For the text-containing cell, return its midpoint in (X, Y) coordinate format. 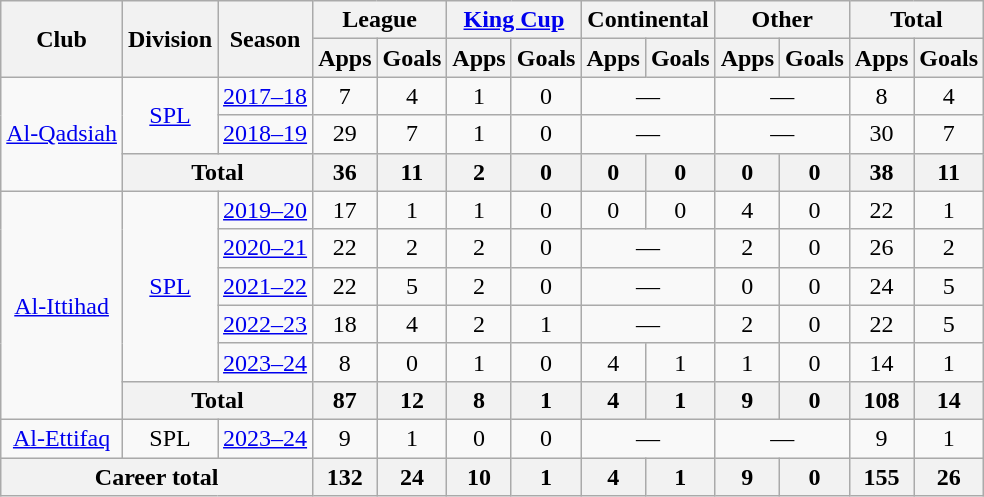
155 (881, 477)
10 (479, 477)
2017–18 (266, 96)
30 (881, 134)
12 (412, 400)
Career total (157, 477)
Continental (648, 20)
38 (881, 172)
132 (345, 477)
King Cup (514, 20)
29 (345, 134)
36 (345, 172)
Division (170, 39)
17 (345, 210)
Club (62, 39)
108 (881, 400)
2022–23 (266, 324)
87 (345, 400)
League (380, 20)
2019–20 (266, 210)
2020–21 (266, 248)
Other (782, 20)
2018–19 (266, 134)
Al-Ittihad (62, 305)
Season (266, 39)
Al-Qadsiah (62, 134)
2021–22 (266, 286)
Al-Ettifaq (62, 438)
18 (345, 324)
